Capture the cell that displays the provided text and extract its [X, Y] central coordinate. 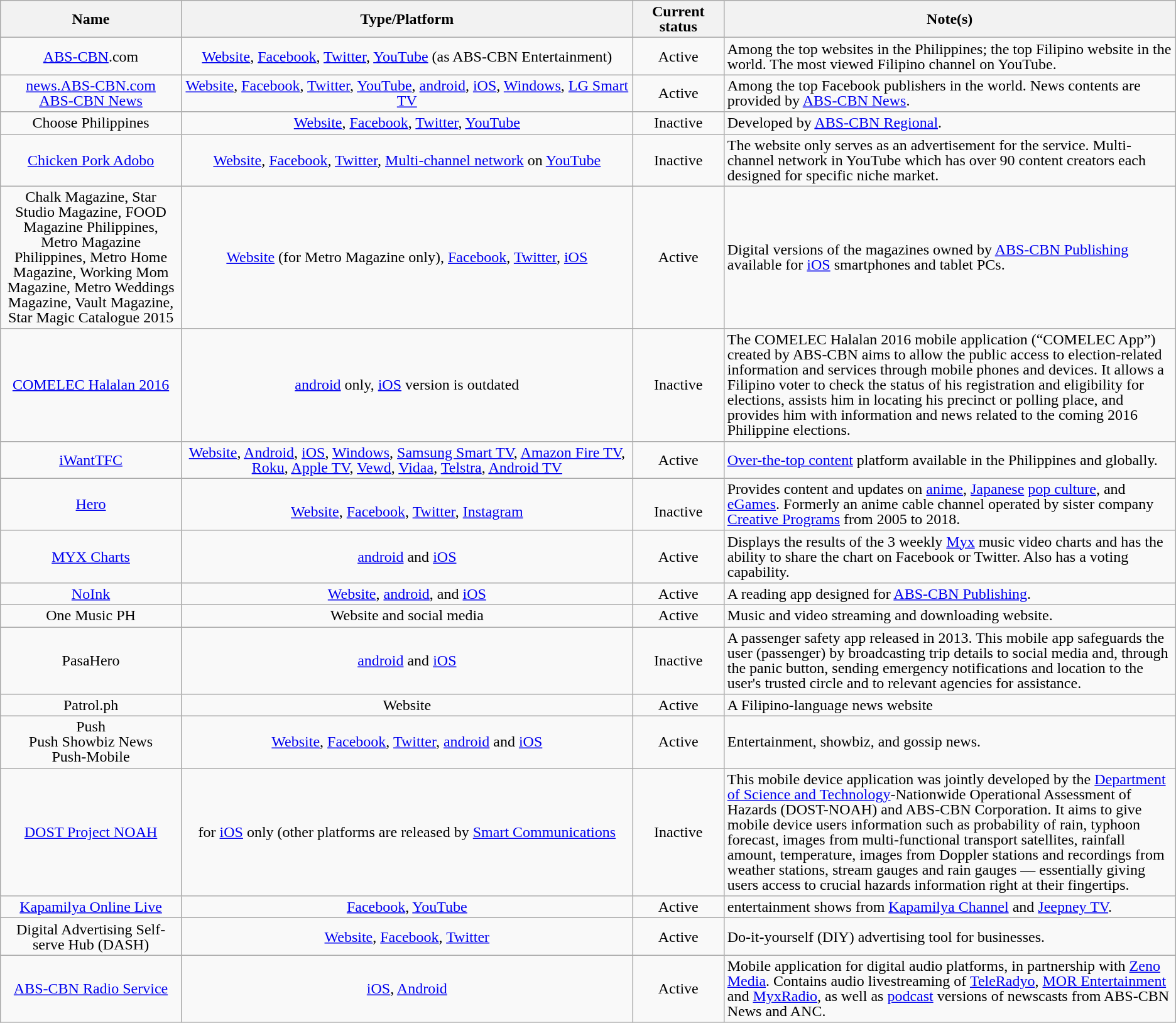
news.ABS-CBN.comABS-CBN News [91, 93]
Kapamilya Online Live [91, 907]
Website, Android, iOS, Windows, Samsung Smart TV, Amazon Fire TV, Roku, Apple TV, Vewd, Vidaa, Telstra, Android TV [407, 460]
MYX Charts [91, 557]
Website, Facebook, Twitter, Multi-channel network on YouTube [407, 160]
Type/Platform [407, 19]
Developed by ABS-CBN Regional. [950, 123]
Do-it-yourself (DIY) advertising tool for businesses. [950, 936]
Website, Facebook, Twitter, YouTube, android, iOS, Windows, LG Smart TV [407, 93]
Digital versions of the magazines owned by ABS-CBN Publishing available for iOS smartphones and tablet PCs. [950, 258]
Over-the-top content platform available in the Philippines and globally. [950, 460]
ABS-CBN Radio Service [91, 989]
Website, Facebook, Twitter [407, 936]
Among the top websites in the Philippines; the top Filipino website in the world. The most viewed Filipino channel on YouTube. [950, 57]
PasaHero [91, 661]
One Music PH [91, 616]
Chicken Pork Adobo [91, 160]
iOS, Android [407, 989]
PushPush Showbiz NewsPush-Mobile [91, 743]
ABS-CBN.com [91, 57]
Name [91, 19]
NoInk [91, 593]
Website (for Metro Magazine only), Facebook, Twitter, iOS [407, 258]
Among the top Facebook publishers in the world. News contents are provided by ABS-CBN News. [950, 93]
Music and video streaming and downloading website. [950, 616]
Website and social media [407, 616]
entertainment shows from Kapamilya Channel and Jeepney TV. [950, 907]
Patrol.ph [91, 705]
COMELEC Halalan 2016 [91, 385]
A reading app designed for ABS-CBN Publishing. [950, 593]
iWantTFC [91, 460]
Entertainment, showbiz, and gossip news. [950, 743]
Current status [678, 19]
Facebook, YouTube [407, 907]
A Filipino-language news website [950, 705]
Website, Facebook, Twitter, YouTube [407, 123]
Hero [91, 504]
Website, android, and iOS [407, 593]
for iOS only (other platforms are released by Smart Communications [407, 832]
DOST Project NOAH [91, 832]
Website, Facebook, Twitter, android and iOS [407, 743]
Website, Facebook, Twitter, Instagram [407, 504]
Note(s) [950, 19]
Choose Philippines [91, 123]
Website, Facebook, Twitter, YouTube (as ABS-CBN Entertainment) [407, 57]
android only, iOS version is outdated [407, 385]
Website [407, 705]
Digital Advertising Self-serve Hub (DASH) [91, 936]
